For the text-containing cell, return its midpoint in [x, y] coordinate format. 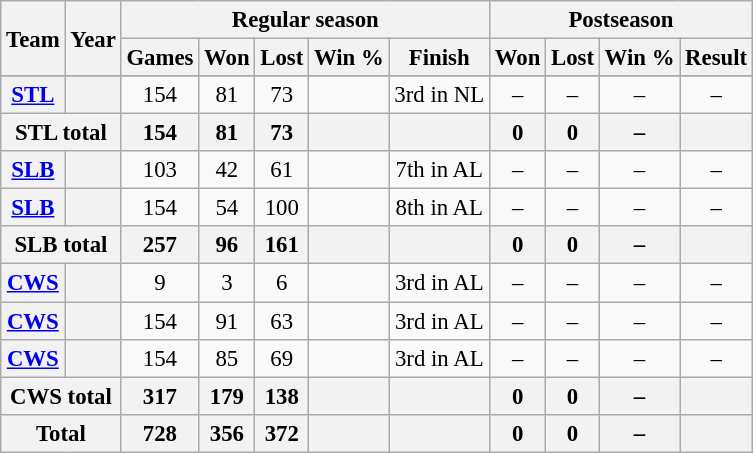
257 [160, 245]
8th in AL [439, 208]
61 [282, 170]
STL total [61, 133]
85 [227, 358]
103 [160, 170]
9 [160, 283]
3rd in NL [439, 95]
161 [282, 245]
CWS total [61, 396]
Result [716, 58]
54 [227, 208]
6 [282, 283]
317 [160, 396]
Postseason [620, 20]
728 [160, 433]
138 [282, 396]
63 [282, 321]
7th in AL [439, 170]
42 [227, 170]
Regular season [305, 20]
Team [33, 38]
Games [160, 58]
100 [282, 208]
Finish [439, 58]
SLB total [61, 245]
Total [61, 433]
179 [227, 396]
96 [227, 245]
372 [282, 433]
STL [33, 95]
3 [227, 283]
356 [227, 433]
69 [282, 358]
91 [227, 321]
Year [93, 38]
